Capture the cell that displays the provided text and extract its [X, Y] central coordinate. 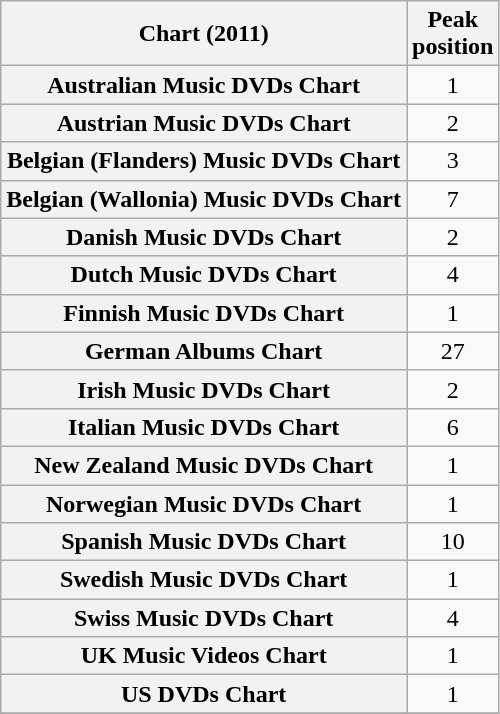
Belgian (Flanders) Music DVDs Chart [204, 161]
Australian Music DVDs Chart [204, 85]
7 [452, 199]
Finnish Music DVDs Chart [204, 313]
Swedish Music DVDs Chart [204, 580]
Chart (2011) [204, 34]
German Albums Chart [204, 351]
New Zealand Music DVDs Chart [204, 465]
27 [452, 351]
Belgian (Wallonia) Music DVDs Chart [204, 199]
Irish Music DVDs Chart [204, 389]
10 [452, 542]
Danish Music DVDs Chart [204, 237]
Austrian Music DVDs Chart [204, 123]
Swiss Music DVDs Chart [204, 618]
Norwegian Music DVDs Chart [204, 503]
Italian Music DVDs Chart [204, 427]
UK Music Videos Chart [204, 656]
3 [452, 161]
US DVDs Chart [204, 694]
Peakposition [452, 34]
Dutch Music DVDs Chart [204, 275]
Spanish Music DVDs Chart [204, 542]
6 [452, 427]
